For the text-containing cell, return its midpoint in [x, y] coordinate format. 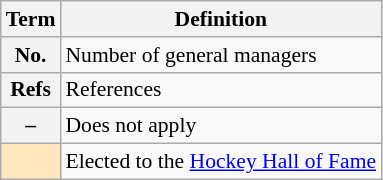
Elected to the Hockey Hall of Fame [220, 162]
– [31, 126]
References [220, 90]
Refs [31, 90]
No. [31, 55]
Number of general managers [220, 55]
Term [31, 19]
Does not apply [220, 126]
Definition [220, 19]
